Locate the cell with the specified text and output its [x, y] center coordinate. 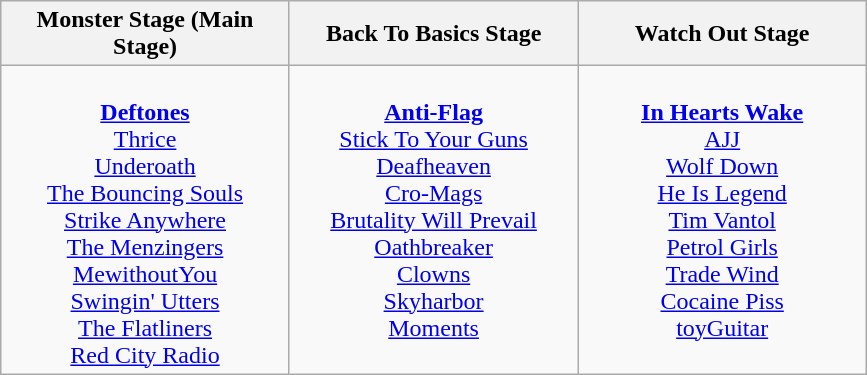
Watch Out Stage [722, 34]
Monster Stage (Main Stage) [146, 34]
Deftones Thrice Underoath The Bouncing Souls Strike Anywhere The Menzingers MewithoutYou Swingin' Utters The Flatliners Red City Radio [146, 220]
In Hearts Wake AJJ Wolf Down He Is Legend Tim Vantol Petrol Girls Trade Wind Cocaine Piss toyGuitar [722, 220]
Anti-Flag Stick To Your Guns Deafheaven Cro-Mags Brutality Will Prevail Oathbreaker Clowns Skyharbor Moments [434, 220]
Back To Basics Stage [434, 34]
